Identify which cell holds the provided text, then report its [x, y] central coordinate. 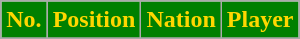
No. [24, 20]
Player [260, 20]
Nation [181, 20]
Position [94, 20]
